Determine the [x, y] coordinate at the center of the cell enclosing the given text.  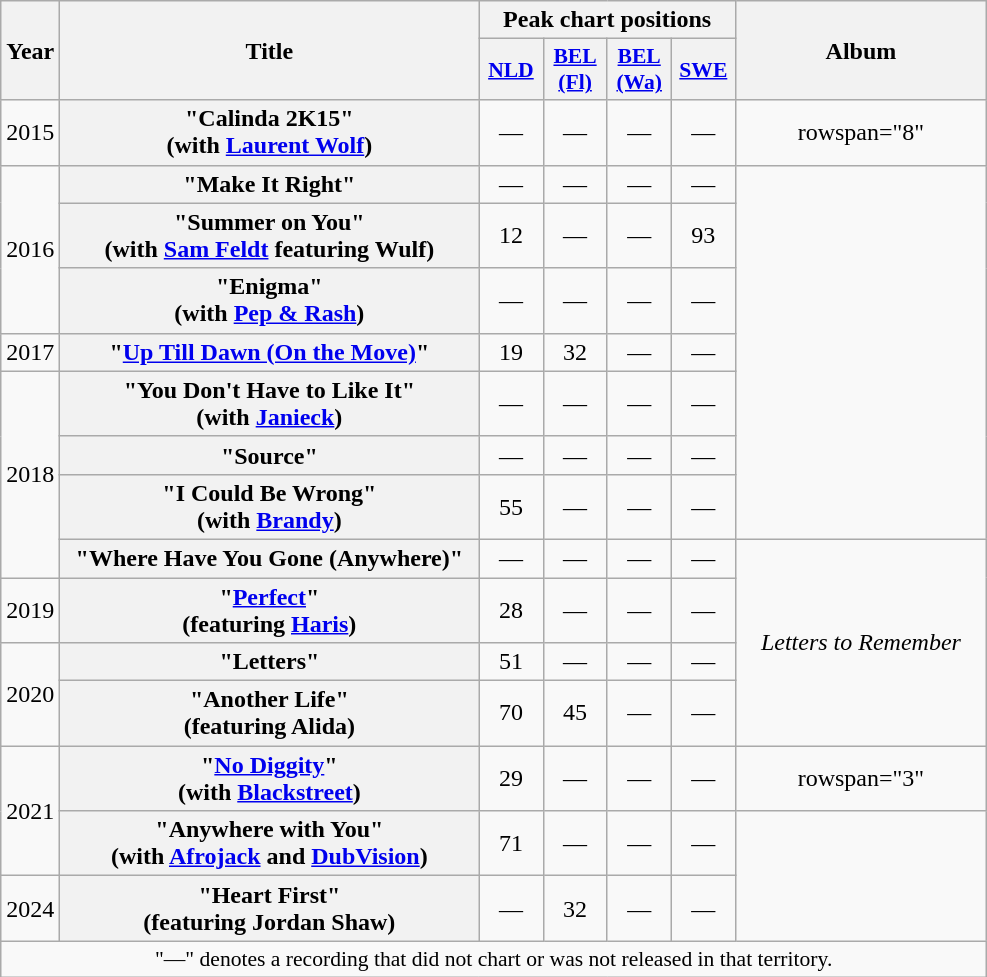
2020 [30, 694]
70 [511, 714]
93 [703, 236]
"Where Have You Gone (Anywhere)" [270, 558]
"Another Life" (featuring Alida) [270, 714]
Peak chart positions [607, 20]
2017 [30, 352]
"Source" [270, 455]
2021 [30, 811]
2019 [30, 610]
2015 [30, 132]
BEL (Fl) [575, 70]
71 [511, 844]
"Summer on You" (with Sam Feldt featuring Wulf) [270, 236]
28 [511, 610]
rowspan="3" [860, 778]
rowspan="8" [860, 132]
"You Don't Have to Like It"(with Janieck) [270, 404]
"Letters" [270, 662]
2024 [30, 908]
"Up Till Dawn (On the Move)" [270, 352]
Album [860, 50]
2016 [30, 249]
BEL (Wa) [639, 70]
51 [511, 662]
"—" denotes a recording that did not chart or was not released in that territory. [494, 959]
45 [575, 714]
"I Could Be Wrong"(with Brandy) [270, 506]
29 [511, 778]
"Make It Right" [270, 184]
19 [511, 352]
2018 [30, 474]
"No Diggity" (with Blackstreet) [270, 778]
NLD [511, 70]
12 [511, 236]
Letters to Remember [860, 642]
"Perfect"(featuring Haris) [270, 610]
SWE [703, 70]
"Enigma" (with Pep & Rash) [270, 300]
"Anywhere with You" (with Afrojack and DubVision) [270, 844]
"Calinda 2K15" (with Laurent Wolf) [270, 132]
Year [30, 50]
Title [270, 50]
55 [511, 506]
"Heart First" (featuring Jordan Shaw) [270, 908]
